Capture the cell that displays the provided text and extract its (x, y) central coordinate. 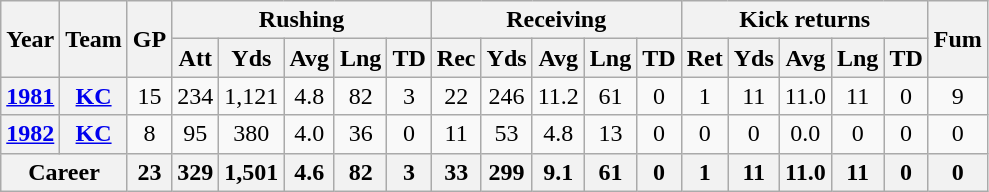
Rushing (302, 20)
1,501 (252, 172)
380 (252, 134)
GP (149, 39)
22 (456, 96)
11.2 (558, 96)
1981 (30, 96)
Year (30, 39)
8 (149, 134)
Kick returns (804, 20)
Career (64, 172)
299 (506, 172)
246 (506, 96)
Att (196, 58)
15 (149, 96)
9.1 (558, 172)
0.0 (805, 134)
1982 (30, 134)
9 (958, 96)
Receiving (556, 20)
23 (149, 172)
Ret (704, 58)
4.6 (310, 172)
36 (360, 134)
53 (506, 134)
33 (456, 172)
4.0 (310, 134)
95 (196, 134)
234 (196, 96)
Team (94, 39)
1,121 (252, 96)
13 (610, 134)
Rec (456, 58)
329 (196, 172)
Fum (958, 39)
